Search for the cell housing the specified text and yield its (x, y) center coordinate. 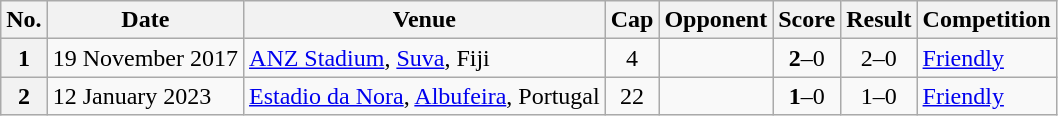
Opponent (716, 20)
4 (632, 58)
1 (24, 58)
19 November 2017 (145, 58)
Estadio da Nora, Albufeira, Portugal (425, 96)
Competition (986, 20)
Result (879, 20)
Venue (425, 20)
Score (807, 20)
No. (24, 20)
2 (24, 96)
Cap (632, 20)
22 (632, 96)
Date (145, 20)
12 January 2023 (145, 96)
ANZ Stadium, Suva, Fiji (425, 58)
